Extract the (x, y) coordinate from the center of the cell holding the provided text.  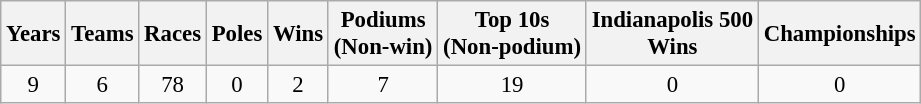
7 (382, 85)
Years (34, 34)
6 (102, 85)
Races (173, 34)
Teams (102, 34)
Indianapolis 500Wins (672, 34)
78 (173, 85)
2 (298, 85)
Podiums(Non-win) (382, 34)
Top 10s(Non-podium) (512, 34)
Poles (236, 34)
Wins (298, 34)
9 (34, 85)
19 (512, 85)
Championships (840, 34)
